Locate the cell with the specified text and output its [X, Y] center coordinate. 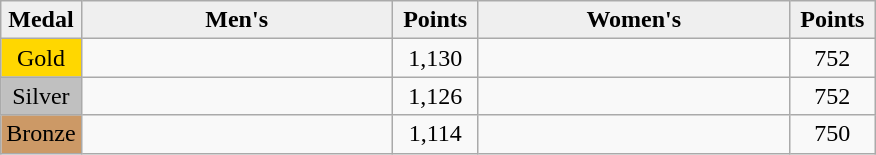
750 [832, 134]
Bronze [41, 134]
1,126 [435, 96]
1,114 [435, 134]
Medal [41, 20]
Men's [236, 20]
Gold [41, 58]
Silver [41, 96]
Women's [634, 20]
1,130 [435, 58]
